For the text-containing cell, return its midpoint in (X, Y) coordinate format. 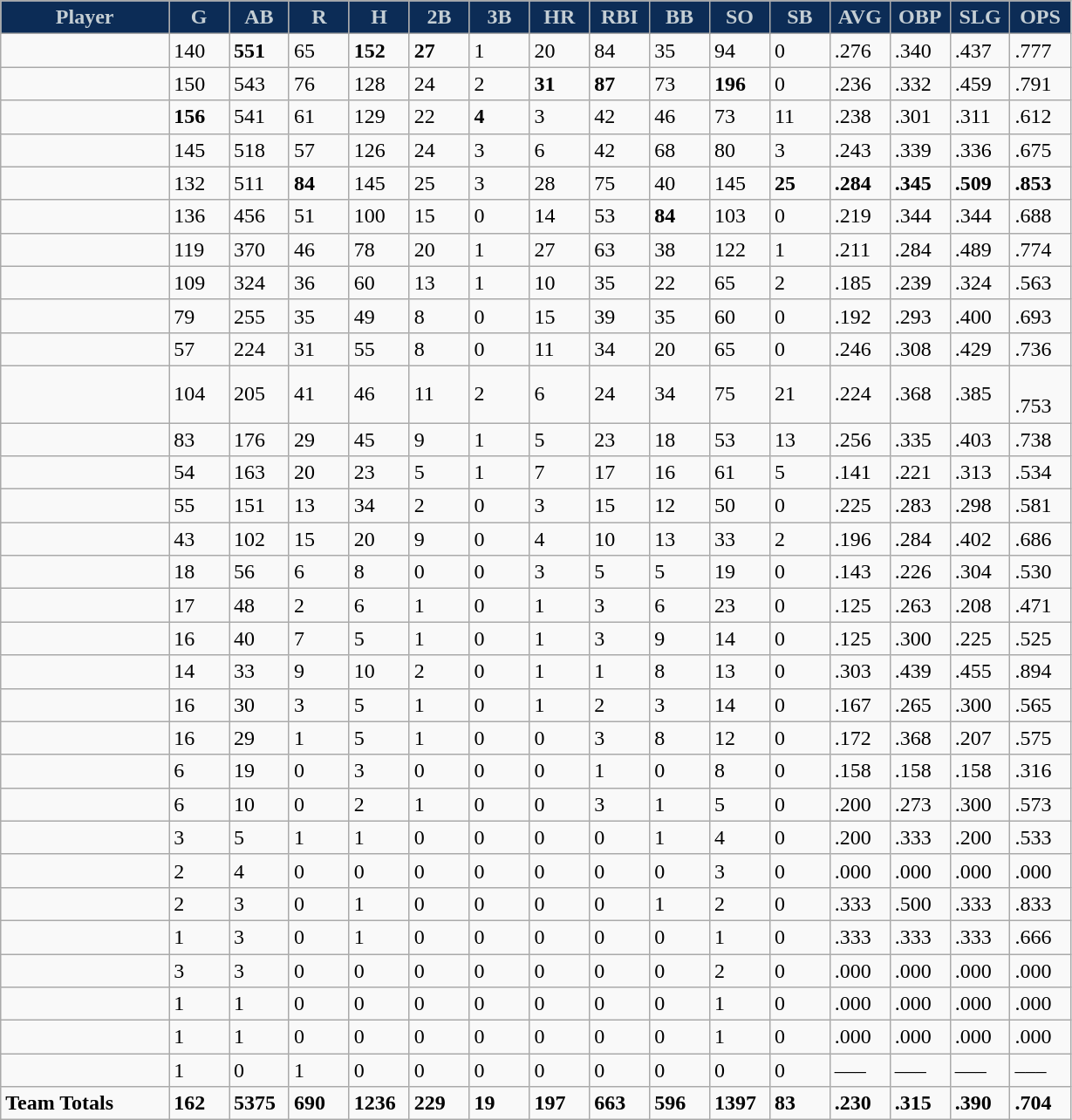
.565 (1040, 705)
.573 (1040, 804)
.853 (1040, 183)
255 (258, 316)
119 (199, 249)
.226 (919, 572)
151 (258, 506)
.525 (1040, 639)
.335 (919, 439)
.316 (1040, 771)
129 (379, 117)
128 (379, 84)
.736 (1040, 349)
.219 (860, 216)
.313 (980, 473)
196 (740, 84)
.143 (860, 572)
36 (319, 283)
.185 (860, 283)
48 (258, 605)
122 (740, 249)
.581 (1040, 506)
56 (258, 572)
.455 (980, 672)
541 (258, 117)
87 (619, 84)
.230 (860, 1103)
.437 (980, 51)
.243 (860, 150)
136 (199, 216)
103 (740, 216)
.509 (980, 183)
.339 (919, 150)
76 (319, 84)
.686 (1040, 539)
456 (258, 216)
49 (379, 316)
38 (680, 249)
511 (258, 183)
.471 (1040, 605)
163 (258, 473)
30 (258, 705)
156 (199, 117)
.894 (1040, 672)
152 (379, 51)
OPS (1040, 17)
205 (258, 394)
.533 (1040, 837)
.439 (919, 672)
.402 (980, 539)
SO (740, 17)
.429 (980, 349)
.207 (980, 738)
SLG (980, 17)
41 (319, 394)
.738 (1040, 439)
.500 (919, 904)
.403 (980, 439)
.263 (919, 605)
.332 (919, 84)
197 (560, 1103)
BB (680, 17)
.489 (980, 249)
.336 (980, 150)
.563 (1040, 283)
28 (560, 183)
H (379, 17)
.774 (1040, 249)
.575 (1040, 738)
100 (379, 216)
.239 (919, 283)
79 (199, 316)
39 (619, 316)
.192 (860, 316)
.777 (1040, 51)
126 (379, 150)
.693 (1040, 316)
.833 (1040, 904)
.301 (919, 117)
.666 (1040, 937)
Player (85, 17)
78 (379, 249)
.224 (860, 394)
R (319, 17)
.298 (980, 506)
.293 (919, 316)
.612 (1040, 117)
.675 (1040, 150)
.283 (919, 506)
.172 (860, 738)
AB (258, 17)
.304 (980, 572)
.141 (860, 473)
102 (258, 539)
5375 (258, 1103)
324 (258, 283)
.236 (860, 84)
.688 (1040, 216)
.530 (1040, 572)
.246 (860, 349)
45 (379, 439)
SB (799, 17)
690 (319, 1103)
.704 (1040, 1103)
1236 (379, 1103)
162 (199, 1103)
543 (258, 84)
229 (440, 1103)
OBP (919, 17)
.459 (980, 84)
2B (440, 17)
.265 (919, 705)
.400 (980, 316)
.340 (919, 51)
54 (199, 473)
AVG (860, 17)
63 (619, 249)
.238 (860, 117)
1397 (740, 1103)
21 (799, 394)
68 (680, 150)
.211 (860, 249)
.791 (1040, 84)
.167 (860, 705)
.308 (919, 349)
518 (258, 150)
.273 (919, 804)
RBI (619, 17)
224 (258, 349)
132 (199, 183)
370 (258, 249)
663 (619, 1103)
.221 (919, 473)
.315 (919, 1103)
.303 (860, 672)
.276 (860, 51)
.196 (860, 539)
50 (740, 506)
.385 (980, 394)
43 (199, 539)
.208 (980, 605)
.753 (1040, 394)
Team Totals (85, 1103)
.534 (1040, 473)
51 (319, 216)
94 (740, 51)
109 (199, 283)
140 (199, 51)
176 (258, 439)
HR (560, 17)
596 (680, 1103)
.390 (980, 1103)
104 (199, 394)
.256 (860, 439)
.324 (980, 283)
150 (199, 84)
3B (499, 17)
.311 (980, 117)
80 (740, 150)
551 (258, 51)
.345 (919, 183)
G (199, 17)
